Capture the cell that displays the provided text and extract its (X, Y) central coordinate. 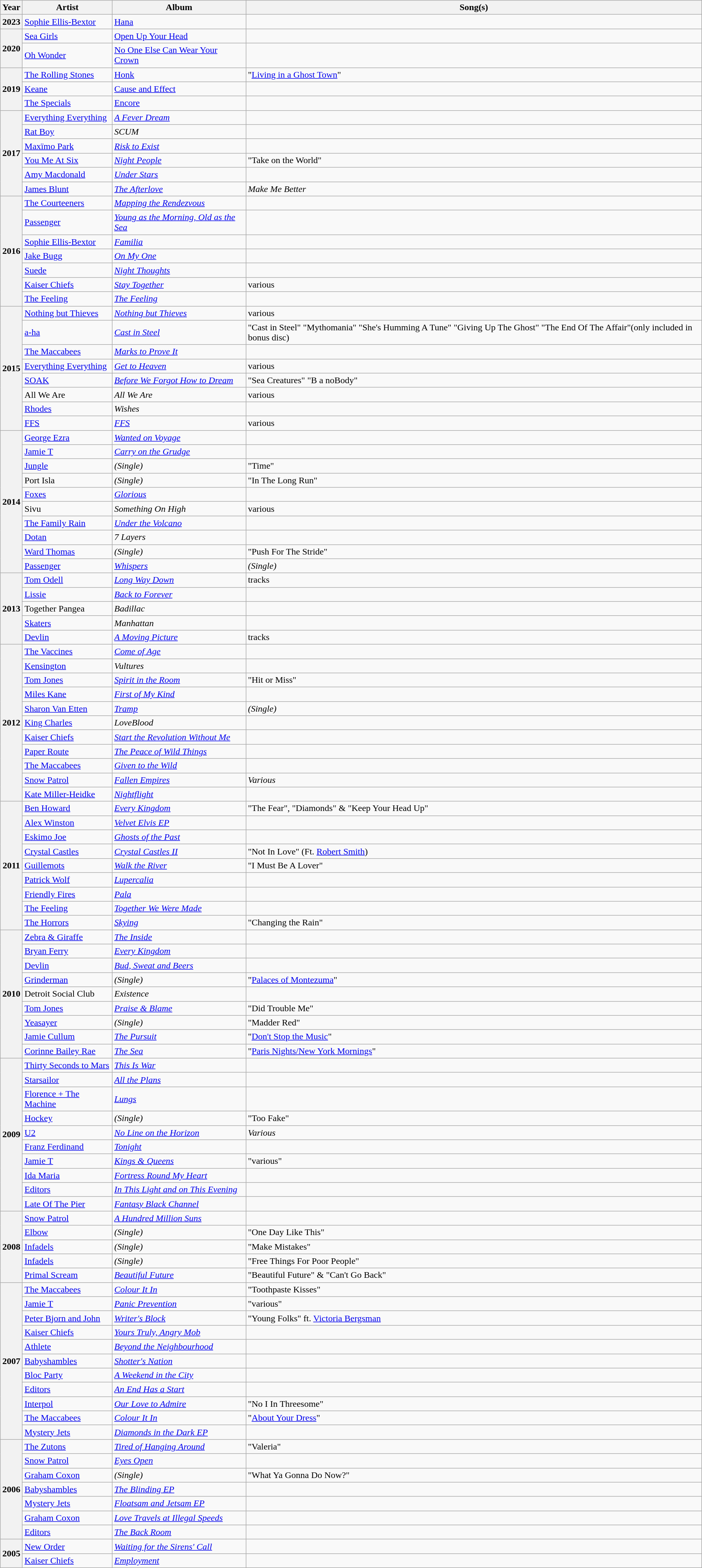
2014 (11, 502)
Diamonds in the Dark EP (179, 1432)
"Don't Stop the Music" (474, 1037)
Suede (67, 270)
Lungs (179, 1099)
Given to the Wild (179, 766)
In This Light and on This Evening (179, 1190)
Young as the Morning, Old as the Sea (179, 223)
"Not In Love" (Ft. Robert Smith) (474, 851)
SOAK (67, 380)
Spirit in the Room (179, 680)
The Zutons (67, 1447)
The Vaccines (67, 651)
Familia (179, 242)
King Charles (67, 723)
Rhodes (67, 409)
Encore (179, 103)
Alex Winston (67, 823)
Whispers (179, 566)
"I Must Be A Lover" (474, 865)
Back to Forever (179, 594)
Patrick Wolf (67, 880)
"Madder Red" (474, 1022)
Shotter's Nation (179, 1361)
Late Of The Pier (67, 1204)
Kensington (67, 666)
Jamie Cullum (67, 1037)
Together Pangea (67, 609)
Kate Miller-Heidke (67, 794)
Ben Howard (67, 808)
Stay Together (179, 285)
Risk to Exist (179, 146)
"What Ya Gonna Do Now?" (474, 1475)
Skying (179, 923)
"Did Trouble Me" (474, 1008)
Tired of Hanging Around (179, 1447)
Bloc Party (67, 1375)
Wanted on Voyage (179, 438)
U2 (67, 1133)
"Cast in Steel" "Mythomania" "She's Humming A Tune" "Giving Up The Ghost" "The End Of The Affair"(only included in bonus disc) (474, 332)
2020 (11, 48)
2009 (11, 1135)
Foxes (67, 495)
Praise & Blame (179, 1008)
Artist (67, 7)
No One Else Can Wear Your Crown (179, 55)
"Make Mistakes" (474, 1247)
2019 (11, 89)
Hana (179, 22)
Primal Scream (67, 1275)
Night People (179, 160)
Before We Forgot How to Dream (179, 380)
"Paris Nights/New York Mornings" (474, 1051)
Pala (179, 894)
Eskimo Joe (67, 837)
2008 (11, 1247)
The Sea (179, 1051)
Together We Were Made (179, 908)
Carry on the Grudge (179, 452)
Franz Ferdinand (67, 1147)
SCUM (179, 132)
On My One (179, 256)
Yeasayer (67, 1022)
2023 (11, 22)
Ida Maria (67, 1175)
"Valeria" (474, 1447)
Night Thoughts (179, 270)
"In The Long Run" (474, 480)
Honk (179, 75)
Album (179, 7)
Thirty Seconds to Mars (67, 1065)
"The Fear", "Diamonds" & "Keep Your Head Up" (474, 808)
Amy Macdonald (67, 174)
2016 (11, 251)
Song(s) (474, 7)
Floatsam and Jetsam EP (179, 1504)
Come of Age (179, 651)
Sivu (67, 509)
"Free Things For Poor People" (474, 1261)
Beyond the Neighbourhood (179, 1346)
"Sea Creatures" "B a noBody" (474, 380)
Hockey (67, 1118)
2017 (11, 153)
Oh Wonder (67, 55)
The Afterlove (179, 189)
Badillac (179, 609)
This Is War (179, 1065)
"Take on the World" (474, 160)
An End Has a Start (179, 1390)
Bud, Sweat and Beers (179, 965)
The Horrors (67, 923)
James Blunt (67, 189)
"Palaces of Montezuma" (474, 980)
2006 (11, 1489)
Fallen Empires (179, 780)
Get to Heaven (179, 366)
Yours Truly, Angry Mob (179, 1332)
2015 (11, 368)
Dotan (67, 537)
Wishes (179, 409)
Vultures (179, 666)
Paper Route (67, 751)
Zebra & Giraffe (67, 937)
Manhattan (179, 623)
Year (11, 7)
"Living in a Ghost Town" (474, 75)
Make Me Better (474, 189)
Velvet Elvis EP (179, 823)
2011 (11, 865)
Fortress Round My Heart (179, 1175)
The Family Rain (67, 523)
Corinne Bailey Rae (67, 1051)
Walk the River (179, 865)
"Time" (474, 466)
The Rolling Stones (67, 75)
Existence (179, 994)
Tonight (179, 1147)
Cause and Effect (179, 89)
Jungle (67, 466)
Eyes Open (179, 1461)
Open Up Your Head (179, 36)
Miles Kane (67, 694)
Something On High (179, 509)
Florence + The Machine (67, 1099)
The Back Room (179, 1532)
Fantasy Black Channel (179, 1204)
Our Love to Admire (179, 1404)
Sharon Van Etten (67, 709)
George Ezra (67, 438)
"Beautiful Future" & "Can't Go Back" (474, 1275)
2005 (11, 1553)
Friendly Fires (67, 894)
Port Isla (67, 480)
Panic Prevention (179, 1304)
Nightflight (179, 794)
Love Travels at Illegal Speeds (179, 1518)
Under the Volcano (179, 523)
A Moving Picture (179, 637)
Lupercalia (179, 880)
7 Layers (179, 537)
Starsailor (67, 1079)
Maxïmo Park (67, 146)
Tramp (179, 709)
Under Stars (179, 174)
Employment (179, 1561)
All the Plans (179, 1079)
"Toothpaste Kisses" (474, 1289)
Start the Revolution Without Me (179, 737)
The Pursuit (179, 1037)
"About Your Dress" (474, 1418)
"No I In Threesome" (474, 1404)
Ghosts of the Past (179, 837)
New Order (67, 1546)
Sea Girls (67, 36)
A Weekend in the City (179, 1375)
Grinderman (67, 980)
Cast in Steel (179, 332)
Marks to Prove It (179, 352)
Crystal Castles II (179, 851)
2010 (11, 994)
Keane (67, 89)
2013 (11, 609)
Peter Bjorn and John (67, 1318)
The Peace of Wild Things (179, 751)
a-ha (67, 332)
Rat Boy (67, 132)
"One Day Like This" (474, 1232)
The Courteeners (67, 203)
LoveBlood (179, 723)
Elbow (67, 1232)
Athlete (67, 1346)
Kings & Queens (179, 1161)
"Push For The Stride" (474, 552)
Interpol (67, 1404)
2007 (11, 1361)
Lissie (67, 594)
"Too Fake" (474, 1118)
The Inside (179, 937)
Crystal Castles (67, 851)
Ward Thomas (67, 552)
Skaters (67, 623)
Jake Bugg (67, 256)
First of My Kind (179, 694)
Guillemots (67, 865)
The Specials (67, 103)
"Young Folks" ft. Victoria Bergsman (474, 1318)
Waiting for the Sirens' Call (179, 1546)
Beautiful Future (179, 1275)
Mapping the Rendezvous (179, 203)
Bryan Ferry (67, 951)
2012 (11, 723)
No Line on the Horizon (179, 1133)
Tom Odell (67, 580)
A Fever Dream (179, 117)
Long Way Down (179, 580)
Glorious (179, 495)
Writer's Block (179, 1318)
Detroit Social Club (67, 994)
"Hit or Miss" (474, 680)
"Changing the Rain" (474, 923)
The Blinding EP (179, 1489)
A Hundred Million Suns (179, 1218)
You Me At Six (67, 160)
